Search for the cell housing the specified text and yield its [X, Y] center coordinate. 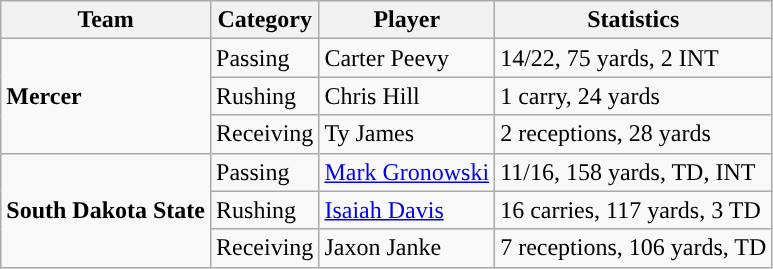
1 carry, 24 yards [634, 96]
11/16, 158 yards, TD, INT [634, 172]
Ty James [407, 134]
14/22, 75 yards, 2 INT [634, 58]
Category [265, 20]
Chris Hill [407, 96]
Player [407, 20]
Jaxon Janke [407, 248]
Carter Peevy [407, 58]
Mercer [106, 96]
7 receptions, 106 yards, TD [634, 248]
Statistics [634, 20]
Team [106, 20]
South Dakota State [106, 210]
Isaiah Davis [407, 210]
2 receptions, 28 yards [634, 134]
Mark Gronowski [407, 172]
16 carries, 117 yards, 3 TD [634, 210]
